Locate the cell with the specified text and output its (X, Y) center coordinate. 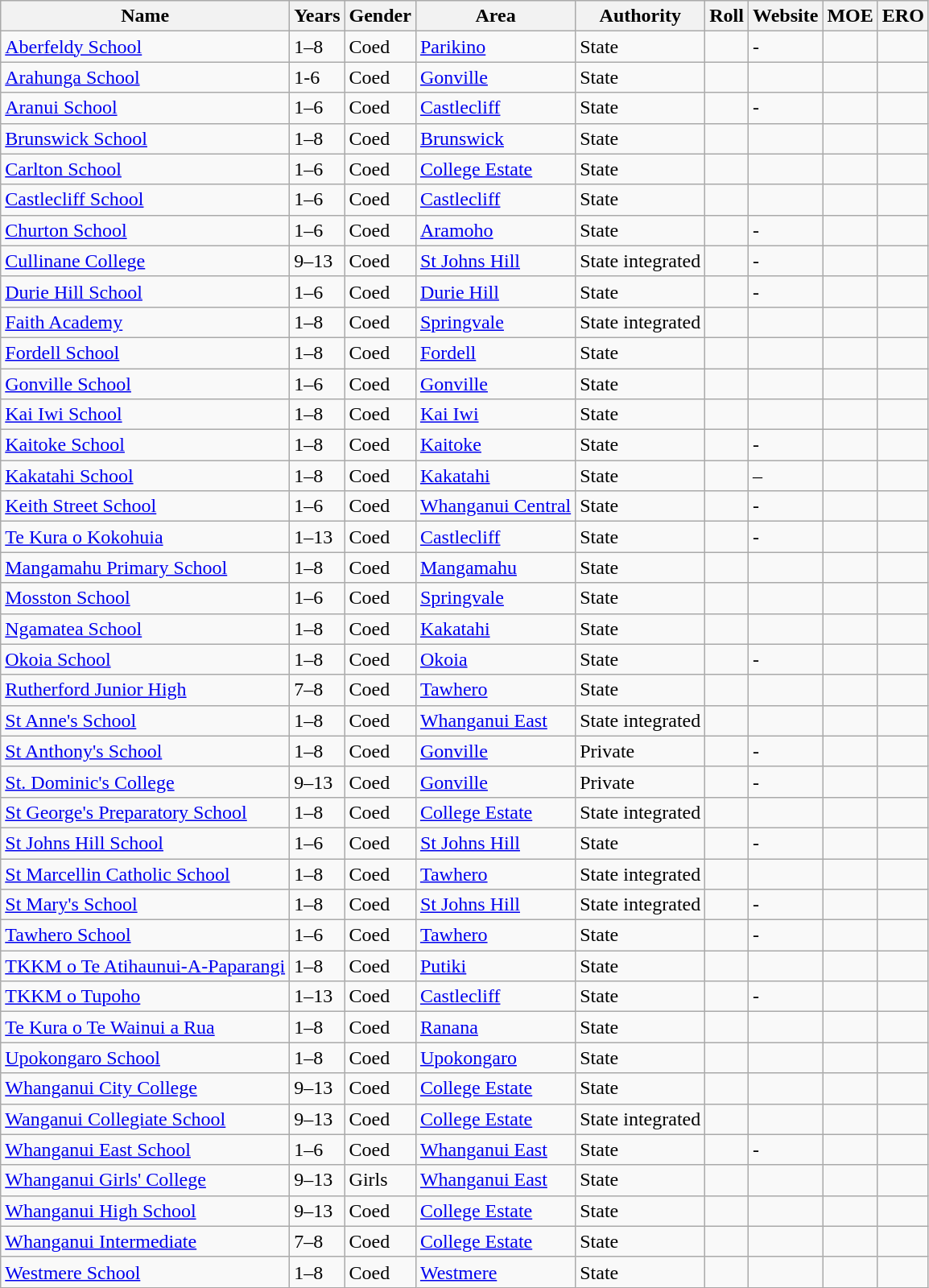
Arahunga School (145, 77)
Faith Academy (145, 322)
Castlecliff School (145, 200)
Westmere School (145, 1272)
Kakatahi School (145, 476)
Wanganui Collegiate School (145, 1119)
Churton School (145, 230)
Gender (380, 16)
Upokongaro (495, 1058)
Brunswick (495, 138)
Mangamahu Primary School (145, 568)
Website (785, 16)
Te Kura o Kokohuia (145, 537)
St Anne's School (145, 720)
Whanganui Girls' College (145, 1180)
Durie Hill School (145, 291)
Aranui School (145, 108)
Girls (380, 1180)
Whanganui Intermediate (145, 1241)
TKKM o Te Atihaunui-A-Paparangi (145, 966)
Kaitoke (495, 445)
Ranana (495, 1027)
Gonville School (145, 384)
Brunswick School (145, 138)
Parikino (495, 47)
MOE (850, 16)
Area (495, 16)
Upokongaro School (145, 1058)
Fordell School (145, 353)
Cullinane College (145, 261)
Carlton School (145, 169)
Name (145, 16)
Rutherford Junior High (145, 690)
Te Kura o Te Wainui a Rua (145, 1027)
Okoia (495, 659)
Tawhero School (145, 935)
St Marcellin Catholic School (145, 873)
Kai Iwi (495, 415)
Whanganui City College (145, 1088)
Mosston School (145, 598)
TKKM o Tupoho (145, 997)
1-6 (317, 77)
Whanganui East School (145, 1150)
Fordell (495, 353)
Aramoho (495, 230)
– (785, 476)
Kai Iwi School (145, 415)
St Mary's School (145, 905)
Aberfeldy School (145, 47)
Mangamahu (495, 568)
Ngamatea School (145, 629)
Roll (727, 16)
St George's Preparatory School (145, 812)
St Johns Hill School (145, 843)
Keith Street School (145, 506)
Durie Hill (495, 291)
Whanganui Central (495, 506)
St Anthony's School (145, 751)
Whanganui High School (145, 1211)
Authority (641, 16)
Kaitoke School (145, 445)
Putiki (495, 966)
Years (317, 16)
Westmere (495, 1272)
ERO (903, 16)
St. Dominic's College (145, 782)
Okoia School (145, 659)
